Find where the given text appears and provide that cell's center as [x, y] coordinate. 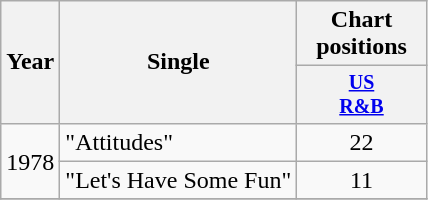
Year [30, 62]
11 [362, 180]
"Let's Have Some Fun" [178, 180]
USR&B [362, 94]
1978 [30, 161]
22 [362, 142]
"Attitudes" [178, 142]
Single [178, 62]
Chart positions [362, 34]
